Determine the (X, Y) coordinate at the center of the cell enclosing the given text.  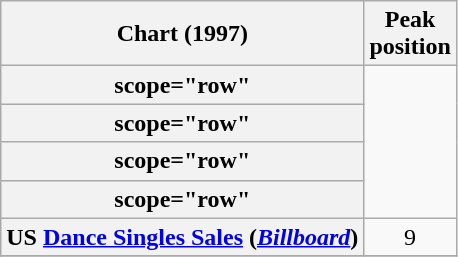
US Dance Singles Sales (Billboard) (182, 237)
9 (410, 237)
Chart (1997) (182, 34)
Peakposition (410, 34)
